Search for the cell housing the specified text and yield its (X, Y) center coordinate. 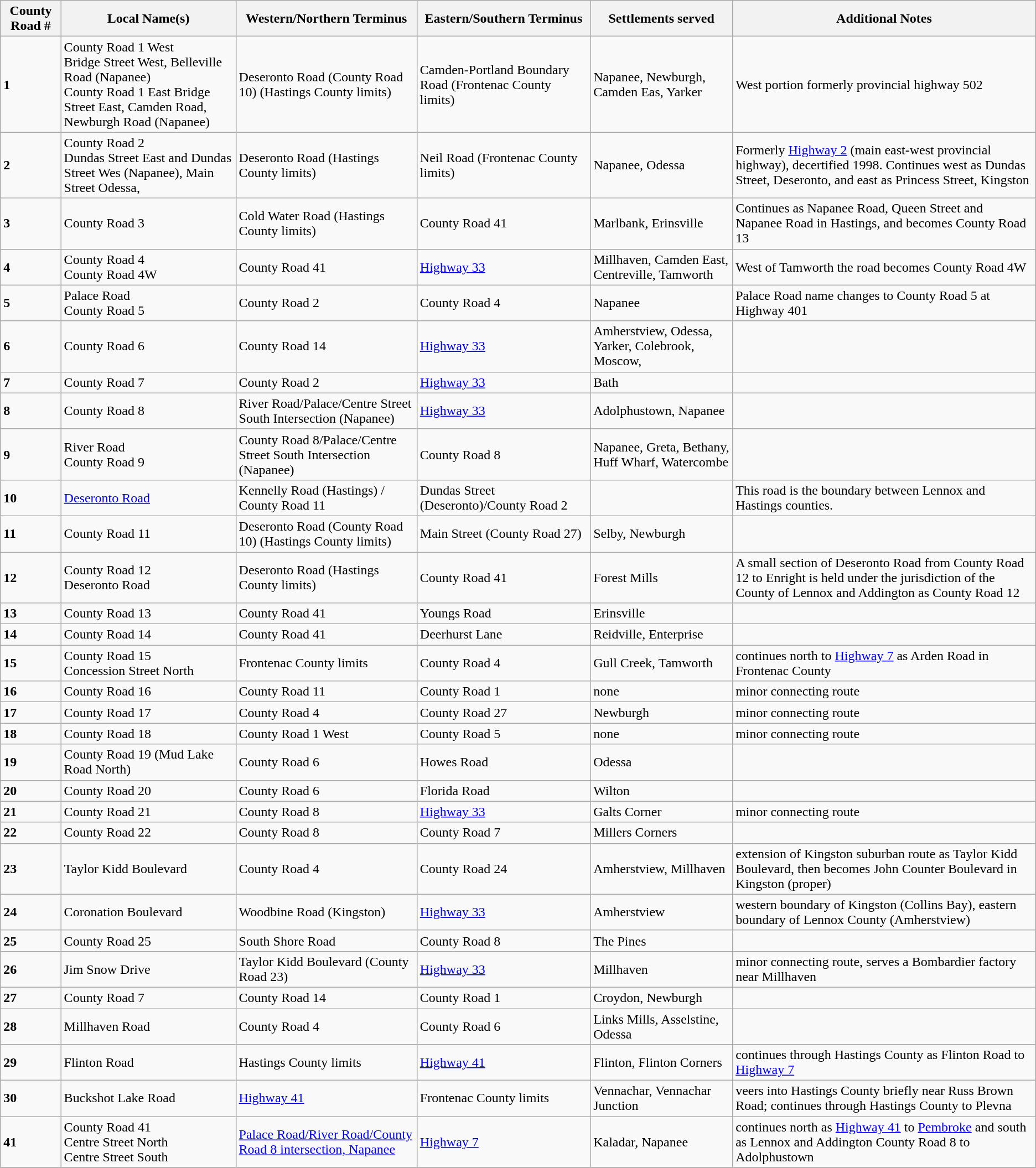
County Road 22 (148, 833)
Napanee, Greta, Bethany, Huff Wharf, Watercombe (662, 454)
Newburgh (662, 713)
Settlements served (662, 19)
6 (31, 346)
28 (31, 1026)
County Road 27 (504, 713)
1 (31, 84)
Amherstview, Millhaven (662, 869)
17 (31, 713)
Florida Road (504, 791)
21 (31, 812)
Taylor Kidd Boulevard (148, 869)
Amherstview (662, 912)
continues north to Highway 7 as Arden Road in Frontenac County (884, 663)
Continues as Napanee Road, Queen Street and Napanee Road in Hastings, and becomes County Road 13 (884, 224)
Millhaven Road (148, 1026)
13 (31, 614)
Napanee, Odessa (662, 165)
West of Tamworth the road becomes County Road 4W (884, 267)
Gull Creek, Tamworth (662, 663)
26 (31, 969)
County Road 5 (504, 734)
11 (31, 533)
Dundas Street (Deseronto)/County Road 2 (504, 498)
Selby, Newburgh (662, 533)
River Road County Road 9 (148, 454)
Local Name(s) (148, 19)
22 (31, 833)
Youngs Road (504, 614)
Millers Corners (662, 833)
Napanee (662, 303)
Croydon, Newburgh (662, 998)
Adolphustown, Napanee (662, 411)
Flinton, Flinton Corners (662, 1062)
Galts Corner (662, 812)
South Shore Road (327, 941)
County Road 13 (148, 614)
Howes Road (504, 762)
River Road/Palace/Centre Street South Intersection (Napanee) (327, 411)
25 (31, 941)
29 (31, 1062)
9 (31, 454)
Millhaven, Camden East, Centreville, Tamworth (662, 267)
Forest Mills (662, 578)
Deseronto Road (148, 498)
Taylor Kidd Boulevard (County Road 23) (327, 969)
The Pines (662, 941)
Buckshot Lake Road (148, 1099)
Flinton Road (148, 1062)
12 (31, 578)
Links Mills, Asselstine, Odessa (662, 1026)
Coronation Boulevard (148, 912)
Vennachar, Vennachar Junction (662, 1099)
extension of Kingston suburban route as Taylor Kidd Boulevard, then becomes John Counter Boulevard in Kingston (proper) (884, 869)
Hastings County limits (327, 1062)
West portion formerly provincial highway 502 (884, 84)
Palace Road County Road 5 (148, 303)
Jim Snow Drive (148, 969)
41 (31, 1142)
30 (31, 1099)
Neil Road (Frontenac County limits) (504, 165)
western boundary of Kingston (Collins Bay), eastern boundary of Lennox County (Amherstview) (884, 912)
veers into Hastings County briefly near Russ Brown Road; continues through Hastings County to Plevna (884, 1099)
Kennelly Road (Hastings) / County Road 11 (327, 498)
10 (31, 498)
Millhaven (662, 969)
County Road 17 (148, 713)
24 (31, 912)
County Road 18 (148, 734)
County Road 20 (148, 791)
County Road 1 West (327, 734)
County Road 24 (504, 869)
Camden-Portland Boundary Road (Frontenac County limits) (504, 84)
County Road 3 (148, 224)
County Road 21 (148, 812)
Amherstview, Odessa, Yarker, Colebrook, Moscow, (662, 346)
County Road 4 County Road 4W (148, 267)
Eastern/Southern Terminus (504, 19)
County Road 1 WestBridge Street West, Belleville Road (Napanee) County Road 1 East Bridge Street East, Camden Road, Newburgh Road (Napanee) (148, 84)
Marlbank, Erinsville (662, 224)
Main Street (County Road 27) (504, 533)
County Road 15Concession Street North (148, 663)
County Road 25 (148, 941)
County Road 2Dundas Street East and Dundas Street Wes (Napanee), Main Street Odessa, (148, 165)
14 (31, 635)
County Road 41 Centre Street NorthCentre Street South (148, 1142)
Cold Water Road (Hastings County limits) (327, 224)
This road is the boundary between Lennox and Hastings counties. (884, 498)
19 (31, 762)
Highway 7 (504, 1142)
Woodbine Road (Kingston) (327, 912)
Additional Notes (884, 19)
Odessa (662, 762)
Deerhurst Lane (504, 635)
23 (31, 869)
Palace Road/River Road/County Road 8 intersection, Napanee (327, 1142)
Western/Northern Terminus (327, 19)
5 (31, 303)
minor connecting route, serves a Bombardier factory near Millhaven (884, 969)
15 (31, 663)
16 (31, 692)
Reidville, Enterprise (662, 635)
continues north as Highway 41 to Pembroke and south as Lennox and Addington County Road 8 to Adolphustown (884, 1142)
7 (31, 382)
4 (31, 267)
County Road 8/Palace/Centre Street South Intersection (Napanee) (327, 454)
3 (31, 224)
Bath (662, 382)
8 (31, 411)
18 (31, 734)
20 (31, 791)
Erinsville (662, 614)
Kaladar, Napanee (662, 1142)
County Road 19 (Mud Lake Road North) (148, 762)
2 (31, 165)
County Road # (31, 19)
27 (31, 998)
County Road 16 (148, 692)
continues through Hastings County as Flinton Road to Highway 7 (884, 1062)
County Road 12Deseronto Road (148, 578)
Palace Road name changes to County Road 5 at Highway 401 (884, 303)
Wilton (662, 791)
Napanee, Newburgh, Camden Eas, Yarker (662, 84)
